Extract the [X, Y] coordinate from the center of the cell holding the provided text.  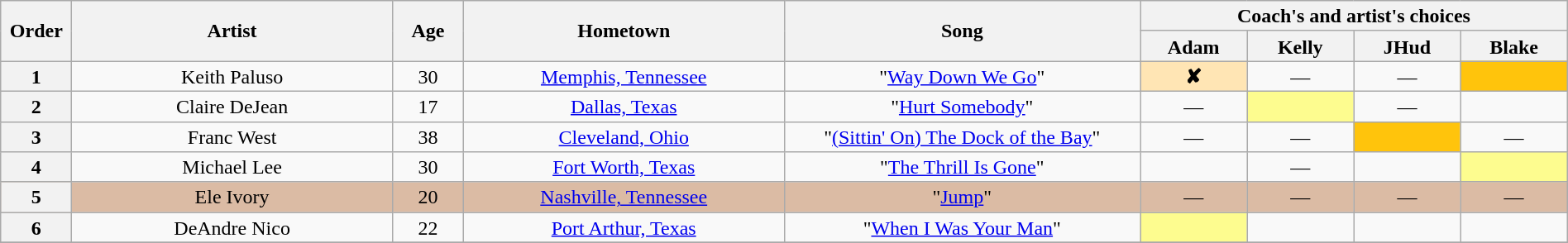
Song [963, 31]
Kelly [1300, 46]
6 [36, 228]
Nashville, Tennessee [624, 197]
Hometown [624, 31]
Port Arthur, Texas [624, 228]
"When I Was Your Man" [963, 228]
"Way Down We Go" [963, 76]
38 [428, 137]
Michael Lee [232, 167]
Franc West [232, 137]
Memphis, Tennessee [624, 76]
JHud [1408, 46]
2 [36, 106]
3 [36, 137]
"(Sittin' On) The Dock of the Bay" [963, 137]
4 [36, 167]
20 [428, 197]
"The Thrill Is Gone" [963, 167]
22 [428, 228]
17 [428, 106]
Claire DeJean [232, 106]
1 [36, 76]
5 [36, 197]
✘ [1194, 76]
DeAndre Nico [232, 228]
Artist [232, 31]
Dallas, Texas [624, 106]
Blake [1513, 46]
Ele Ivory [232, 197]
Coach's and artist's choices [1355, 17]
Adam [1194, 46]
Age [428, 31]
"Jump" [963, 197]
Order [36, 31]
Keith Paluso [232, 76]
Cleveland, Ohio [624, 137]
"Hurt Somebody" [963, 106]
Fort Worth, Texas [624, 167]
